Return the (X, Y) coordinate for the center point of the cell that contains the specified text.  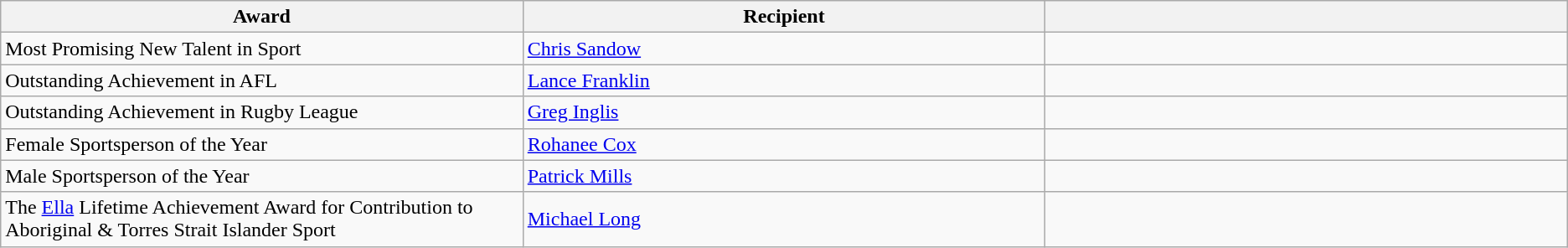
Male Sportsperson of the Year (261, 176)
Lance Franklin (784, 80)
Recipient (784, 17)
Rohanee Cox (784, 144)
Michael Long (784, 220)
Patrick Mills (784, 176)
Most Promising New Talent in Sport (261, 49)
Greg Inglis (784, 112)
Award (261, 17)
Chris Sandow (784, 49)
The Ella Lifetime Achievement Award for Contribution to Aboriginal & Torres Strait Islander Sport (261, 220)
Female Sportsperson of the Year (261, 144)
Outstanding Achievement in AFL (261, 80)
Outstanding Achievement in Rugby League (261, 112)
